Detect which cell encompasses the target text, then output its [x, y] center coordinate. 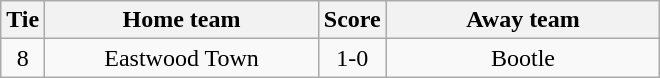
Tie [23, 20]
Home team [182, 20]
Score [352, 20]
Bootle [523, 58]
8 [23, 58]
Away team [523, 20]
Eastwood Town [182, 58]
1-0 [352, 58]
